From the cell containing the given text, extract its center point as (X, Y) coordinate. 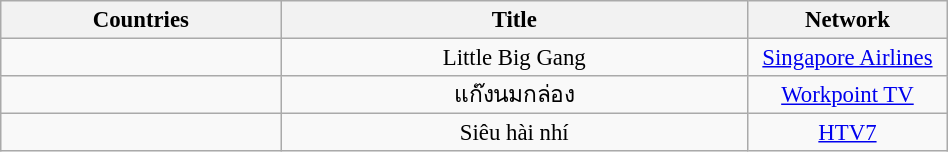
แก๊งนมกล่อง (514, 95)
Siêu hài nhí (514, 133)
Little Big Gang (514, 58)
Singapore Airlines (848, 58)
HTV7 (848, 133)
Title (514, 20)
Workpoint TV (848, 95)
Network (848, 20)
Countries (141, 20)
